Search for the cell housing the specified text and yield its [x, y] center coordinate. 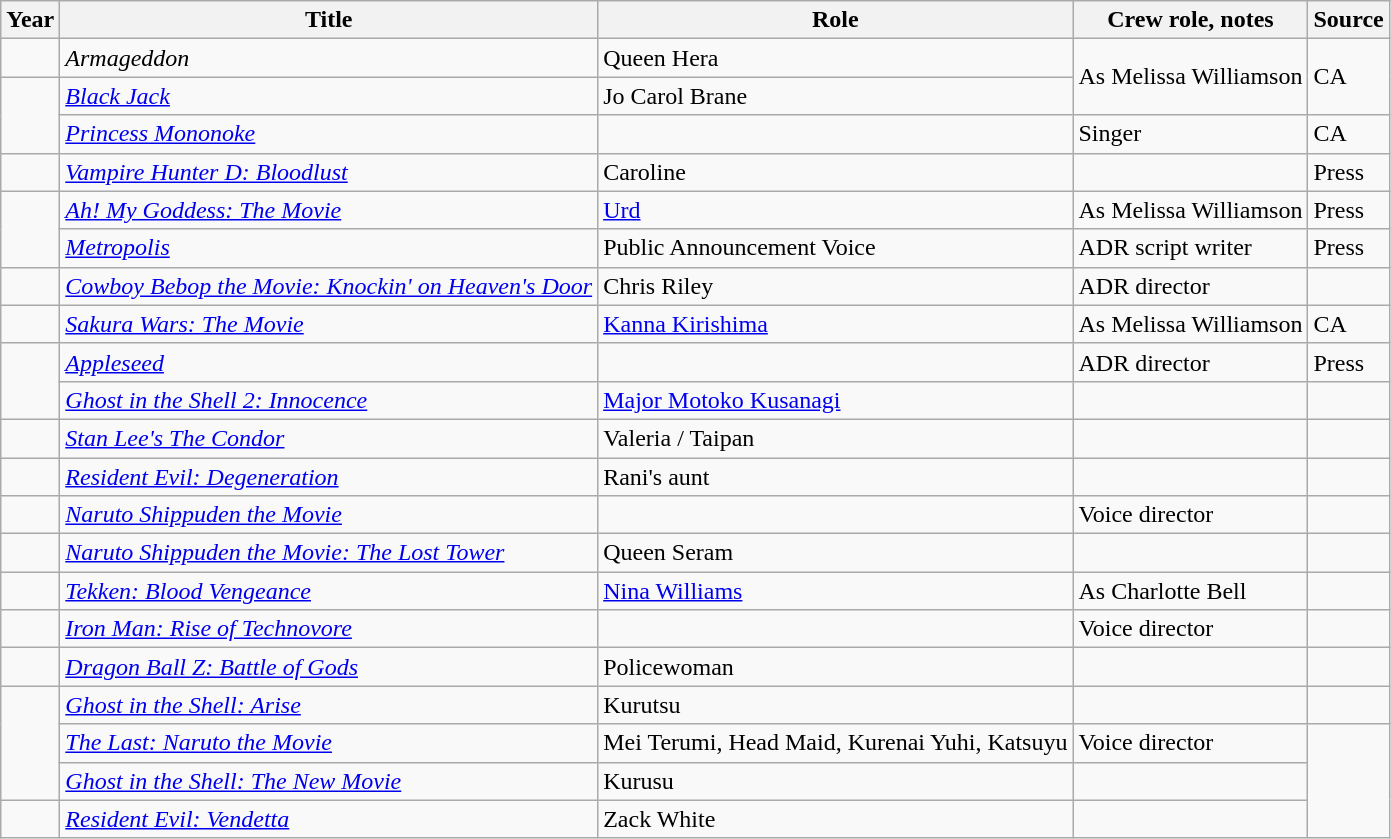
Public Announcement Voice [836, 248]
Ghost in the Shell: The New Movie [329, 781]
Kanna Kirishima [836, 324]
Title [329, 20]
Sakura Wars: The Movie [329, 324]
The Last: Naruto the Movie [329, 743]
Dragon Ball Z: Battle of Gods [329, 667]
Urd [836, 210]
Policewoman [836, 667]
Major Motoko Kusanagi [836, 400]
As Charlotte Bell [1190, 591]
Nina Williams [836, 591]
Chris Riley [836, 286]
Jo Carol Brane [836, 96]
Cowboy Bebop the Movie: Knockin' on Heaven's Door [329, 286]
Year [30, 20]
Vampire Hunter D: Bloodlust [329, 172]
Armageddon [329, 58]
Caroline [836, 172]
Ah! My Goddess: The Movie [329, 210]
Princess Mononoke [329, 134]
Kurusu [836, 781]
Naruto Shippuden the Movie [329, 515]
Appleseed [329, 362]
Naruto Shippuden the Movie: The Lost Tower [329, 553]
Resident Evil: Vendetta [329, 819]
Stan Lee's The Condor [329, 438]
Singer [1190, 134]
Zack White [836, 819]
Crew role, notes [1190, 20]
Tekken: Blood Vengeance [329, 591]
Rani's aunt [836, 477]
Source [1348, 20]
Resident Evil: Degeneration [329, 477]
Queen Hera [836, 58]
Metropolis [329, 248]
Valeria / Taipan [836, 438]
Kurutsu [836, 705]
Mei Terumi, Head Maid, Kurenai Yuhi, Katsuyu [836, 743]
Ghost in the Shell: Arise [329, 705]
Ghost in the Shell 2: Innocence [329, 400]
Role [836, 20]
Black Jack [329, 96]
Iron Man: Rise of Technovore [329, 629]
Queen Seram [836, 553]
ADR script writer [1190, 248]
